Search for the cell housing the specified text and yield its [x, y] center coordinate. 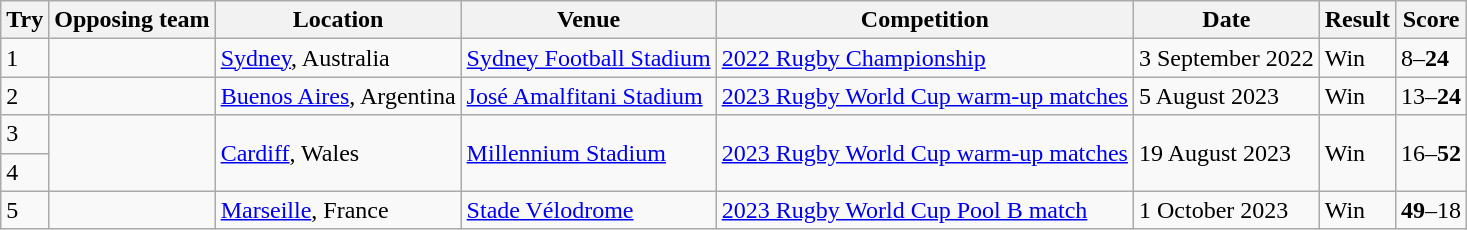
Result [1357, 20]
Sydney, Australia [338, 58]
2 [25, 96]
5 [25, 210]
19 August 2023 [1226, 153]
4 [25, 172]
5 August 2023 [1226, 96]
2023 Rugby World Cup Pool B match [924, 210]
1 [25, 58]
José Amalfitani Stadium [588, 96]
Sydney Football Stadium [588, 58]
3 [25, 134]
Date [1226, 20]
1 October 2023 [1226, 210]
13–24 [1432, 96]
Venue [588, 20]
16–52 [1432, 153]
8–24 [1432, 58]
Cardiff, Wales [338, 153]
2022 Rugby Championship [924, 58]
Stade Vélodrome [588, 210]
3 September 2022 [1226, 58]
Buenos Aires, Argentina [338, 96]
Opposing team [132, 20]
Try [25, 20]
Millennium Stadium [588, 153]
49–18 [1432, 210]
Location [338, 20]
Score [1432, 20]
Marseille, France [338, 210]
Competition [924, 20]
